Determine the (X, Y) coordinate at the center of the cell enclosing the given text.  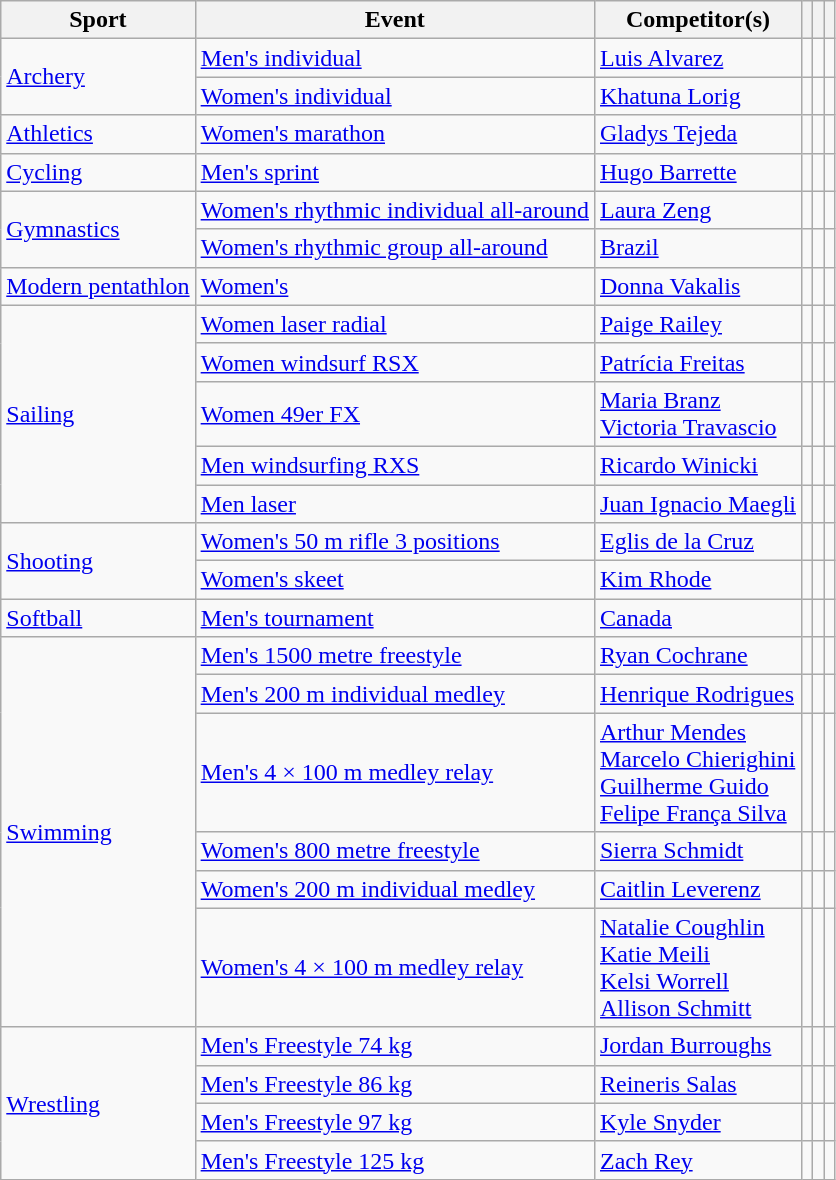
Donna Vakalis (698, 286)
Shooting (98, 561)
Reineris Salas (698, 1084)
Eglis de la Cruz (698, 542)
Gladys Tejeda (698, 134)
Women 49er FX (394, 414)
Men's 1500 metre freestyle (394, 656)
Men's Freestyle 86 kg (394, 1084)
Women's individual (394, 96)
Event (394, 20)
Swimming (98, 832)
Men windsurfing RXS (394, 465)
Arthur MendesMarcelo ChierighiniGuilherme GuidoFelipe França Silva (698, 772)
Wrestling (98, 1103)
Kim Rhode (698, 580)
Men's tournament (394, 618)
Women laser radial (394, 324)
Brazil (698, 248)
Modern pentathlon (98, 286)
Khatuna Lorig (698, 96)
Women's 4 × 100 m medley relay (394, 968)
Patrícia Freitas (698, 362)
Cycling (98, 172)
Men's Freestyle 74 kg (394, 1046)
Women's (394, 286)
Laura Zeng (698, 210)
Sierra Schmidt (698, 851)
Women's marathon (394, 134)
Natalie CoughlinKatie MeiliKelsi WorrellAllison Schmitt (698, 968)
Sport (98, 20)
Women's rhythmic group all-around (394, 248)
Women's 50 m rifle 3 positions (394, 542)
Women's rhythmic individual all-around (394, 210)
Henrique Rodrigues (698, 694)
Women's skeet (394, 580)
Men's individual (394, 58)
Men's Freestyle 125 kg (394, 1160)
Men laser (394, 503)
Juan Ignacio Maegli (698, 503)
Maria BranzVictoria Travascio (698, 414)
Competitor(s) (698, 20)
Luis Alvarez (698, 58)
Ryan Cochrane (698, 656)
Men's Freestyle 97 kg (394, 1122)
Kyle Snyder (698, 1122)
Softball (98, 618)
Gymnastics (98, 229)
Zach Rey (698, 1160)
Canada (698, 618)
Women's 200 m individual medley (394, 889)
Men's 200 m individual medley (394, 694)
Caitlin Leverenz (698, 889)
Women windsurf RSX (394, 362)
Hugo Barrette (698, 172)
Paige Railey (698, 324)
Women's 800 metre freestyle (394, 851)
Athletics (98, 134)
Men's 4 × 100 m medley relay (394, 772)
Jordan Burroughs (698, 1046)
Archery (98, 77)
Men's sprint (394, 172)
Sailing (98, 414)
Ricardo Winicki (698, 465)
